Pinpoint the cell where the given text exists, returning its [x, y] midpoint coordinate. 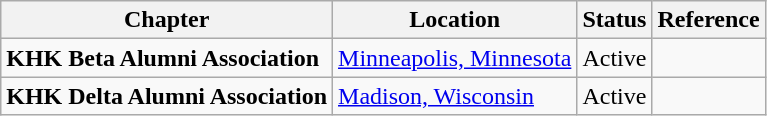
Minneapolis, Minnesota [455, 58]
Chapter [167, 20]
Reference [708, 20]
Madison, Wisconsin [455, 96]
Location [455, 20]
KHK Delta Alumni Association [167, 96]
Status [614, 20]
KHK Beta Alumni Association [167, 58]
